Extract the [X, Y] coordinate from the center of the cell holding the provided text.  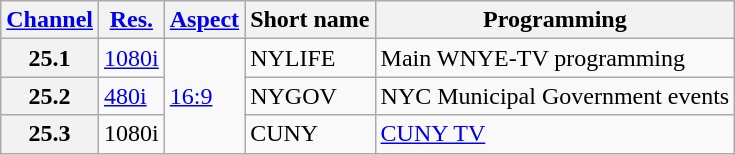
Programming [555, 20]
Channel [50, 20]
CUNY TV [555, 134]
NYGOV [310, 96]
25.2 [50, 96]
Main WNYE-TV programming [555, 58]
25.3 [50, 134]
25.1 [50, 58]
NYC Municipal Government events [555, 96]
16:9 [204, 96]
Aspect [204, 20]
NYLIFE [310, 58]
CUNY [310, 134]
480i [132, 96]
Res. [132, 20]
Short name [310, 20]
